From the cell containing the given text, extract its center point as [x, y] coordinate. 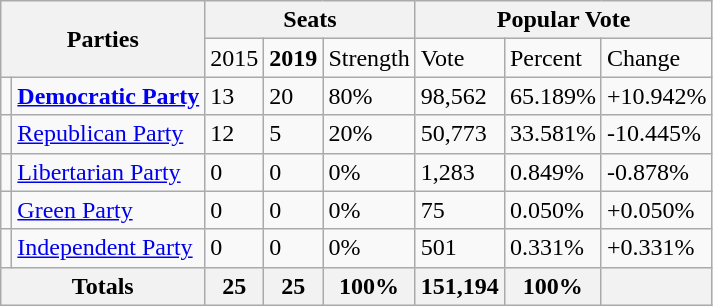
0.050% [552, 210]
Republican Party [108, 134]
Strength [369, 58]
20 [294, 96]
1,283 [460, 172]
Vote [460, 58]
Percent [552, 58]
Seats [310, 20]
Popular Vote [564, 20]
+10.942% [656, 96]
+0.331% [656, 248]
Independent Party [108, 248]
98,562 [460, 96]
+0.050% [656, 210]
Libertarian Party [108, 172]
501 [460, 248]
75 [460, 210]
13 [234, 96]
80% [369, 96]
Change [656, 58]
5 [294, 134]
0.849% [552, 172]
Democratic Party [108, 96]
50,773 [460, 134]
Totals [103, 286]
65.189% [552, 96]
2019 [294, 58]
-10.445% [656, 134]
Parties [103, 39]
12 [234, 134]
-0.878% [656, 172]
0.331% [552, 248]
33.581% [552, 134]
20% [369, 134]
2015 [234, 58]
151,194 [460, 286]
Green Party [108, 210]
